Output the (x, y) coordinate of the center of the cell containing the given text.  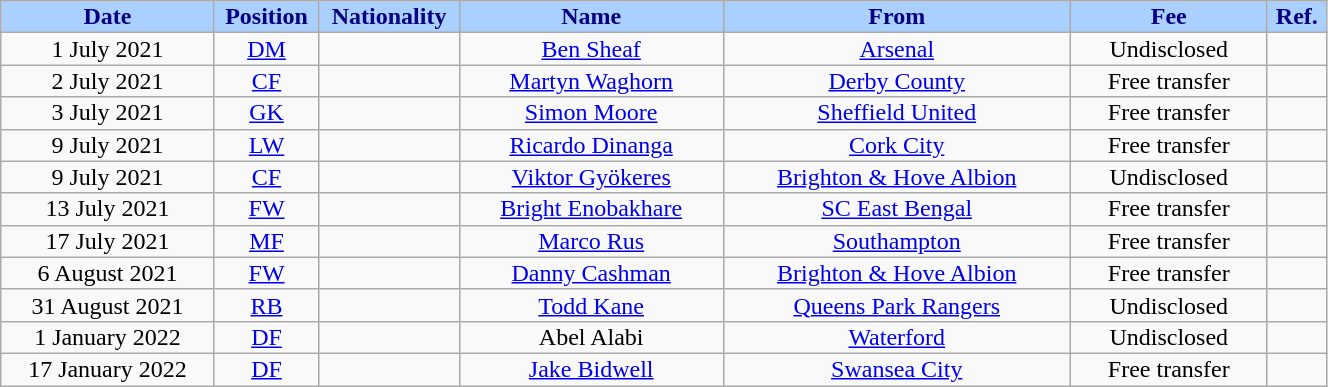
Ben Sheaf (591, 49)
1 July 2021 (108, 49)
Position (266, 17)
Date (108, 17)
13 July 2021 (108, 209)
2 July 2021 (108, 81)
6 August 2021 (108, 273)
GK (266, 113)
Derby County (896, 81)
Sheffield United (896, 113)
Bright Enobakhare (591, 209)
LW (266, 145)
From (896, 17)
Simon Moore (591, 113)
SC East Bengal (896, 209)
Martyn Waghorn (591, 81)
Todd Kane (591, 305)
Ricardo Dinanga (591, 145)
Viktor Gyökeres (591, 177)
Southampton (896, 241)
MF (266, 241)
17 July 2021 (108, 241)
Jake Bidwell (591, 369)
3 July 2021 (108, 113)
Name (591, 17)
Queens Park Rangers (896, 305)
31 August 2021 (108, 305)
Swansea City (896, 369)
Abel Alabi (591, 337)
Marco Rus (591, 241)
Arsenal (896, 49)
17 January 2022 (108, 369)
Fee (1168, 17)
Ref. (1296, 17)
Cork City (896, 145)
Danny Cashman (591, 273)
DM (266, 49)
Waterford (896, 337)
RB (266, 305)
1 January 2022 (108, 337)
Nationality (389, 17)
